Output the [x, y] coordinate of the center of the cell containing the given text.  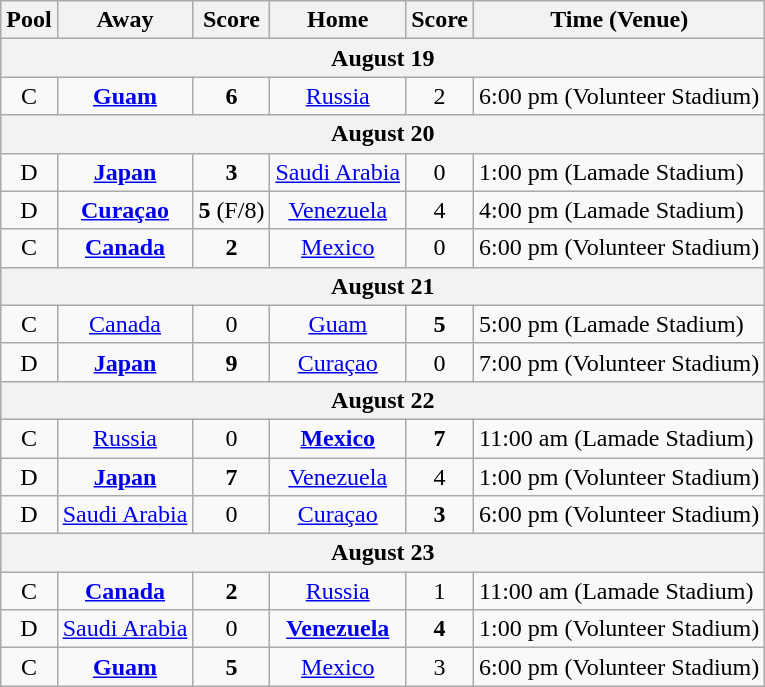
Pool [29, 20]
5:00 pm (Lamade Stadium) [620, 324]
August 20 [383, 134]
7:00 pm (Volunteer Stadium) [620, 362]
August 22 [383, 400]
4:00 pm (Lamade Stadium) [620, 210]
Away [125, 20]
Home [338, 20]
August 21 [383, 286]
6 [232, 96]
5 (F/8) [232, 210]
Time (Venue) [620, 20]
1 [440, 591]
9 [232, 362]
August 19 [383, 58]
1:00 pm (Lamade Stadium) [620, 172]
August 23 [383, 553]
